For the text-containing cell, return its midpoint in (x, y) coordinate format. 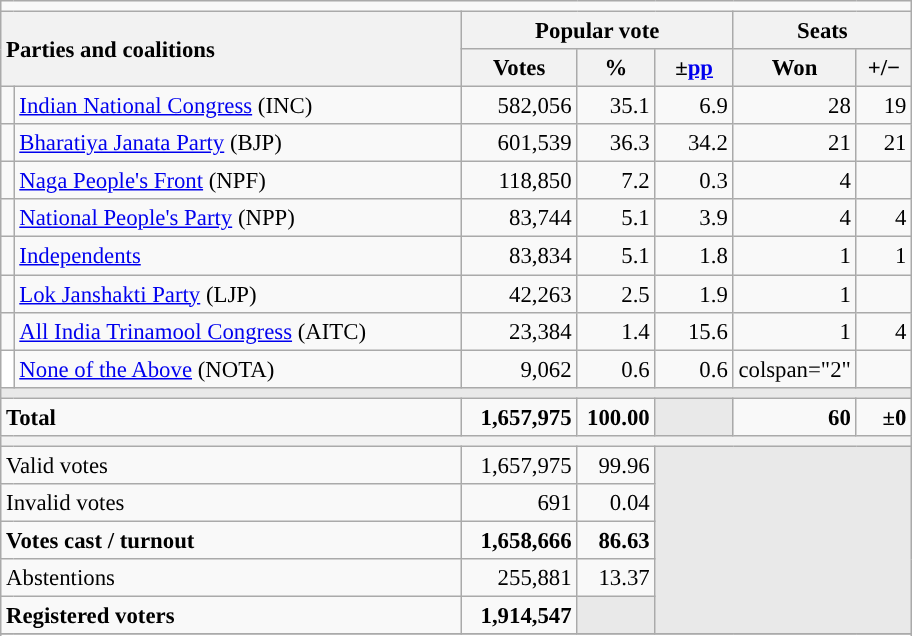
83,834 (519, 256)
Votes cast / turnout (232, 540)
1.9 (694, 294)
0.3 (694, 181)
100.00 (616, 417)
118,850 (519, 181)
Lok Janshakti Party (LJP) (238, 294)
Invalid votes (232, 503)
Naga People's Front (NPF) (238, 181)
86.63 (616, 540)
Indian National Congress (INC) (238, 106)
1,914,547 (519, 616)
% (616, 68)
6.9 (694, 106)
1.8 (694, 256)
691 (519, 503)
Bharatiya Janata Party (BJP) (238, 143)
Votes (519, 68)
9,062 (519, 369)
Abstentions (232, 578)
Total (232, 417)
42,263 (519, 294)
28 (794, 106)
Independents (238, 256)
±pp (694, 68)
0.04 (616, 503)
Won (794, 68)
36.3 (616, 143)
colspan="2" (794, 369)
601,539 (519, 143)
35.1 (616, 106)
None of the Above (NOTA) (238, 369)
3.9 (694, 219)
Parties and coalitions (232, 50)
±0 (884, 417)
582,056 (519, 106)
60 (794, 417)
7.2 (616, 181)
Seats (822, 31)
99.96 (616, 465)
Popular vote (597, 31)
19 (884, 106)
All India Trinamool Congress (AITC) (238, 331)
83,744 (519, 219)
1.4 (616, 331)
13.37 (616, 578)
+/− (884, 68)
255,881 (519, 578)
National People's Party (NPP) (238, 219)
15.6 (694, 331)
Valid votes (232, 465)
2.5 (616, 294)
34.2 (694, 143)
23,384 (519, 331)
Registered voters (232, 616)
1,658,666 (519, 540)
